Return (x, y) of the center of cell containing provided text 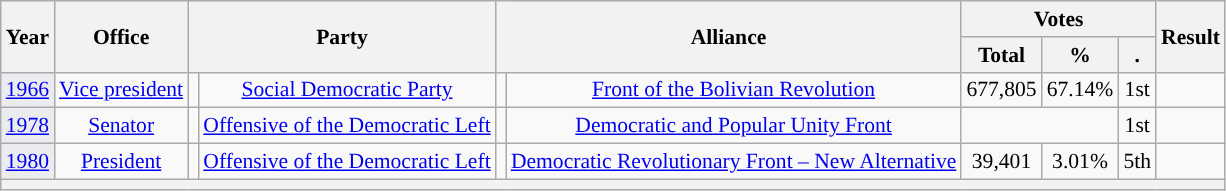
39,401 (1001, 162)
Vice president (121, 90)
Result (1190, 36)
Social Democratic Party (346, 90)
Office (121, 36)
Party (342, 36)
1978 (28, 126)
1966 (28, 90)
Senator (121, 126)
67.14% (1080, 90)
677,805 (1001, 90)
. (1137, 55)
% (1080, 55)
Democratic Revolutionary Front – New Alternative (734, 162)
5th (1137, 162)
Year (28, 36)
Votes (1058, 19)
President (121, 162)
3.01% (1080, 162)
Front of the Bolivian Revolution (734, 90)
1980 (28, 162)
Alliance (729, 36)
Democratic and Popular Unity Front (734, 126)
Total (1001, 55)
